Output the (X, Y) coordinate of the center of the cell containing the given text.  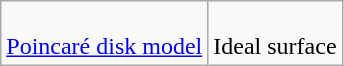
Poincaré disk model (104, 34)
Ideal surface (275, 34)
